Find where the given text appears and provide that cell's center as (x, y) coordinate. 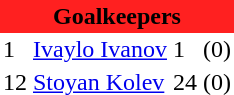
(0) (217, 50)
Ivaylo Ivanov (100, 50)
Goalkeepers (117, 16)
